Extract the (x, y) coordinate from the center of the cell holding the provided text.  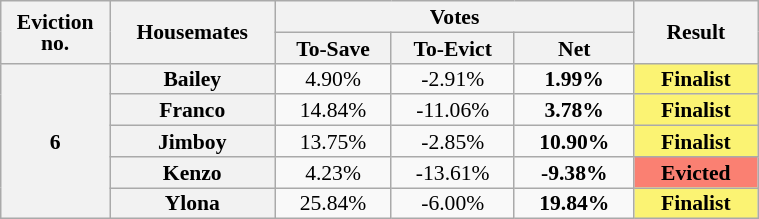
Evicted (696, 172)
To-Save (333, 48)
19.84% (574, 204)
Result (696, 32)
Net (574, 48)
-6.00% (452, 204)
-9.38% (574, 172)
Bailey (192, 78)
4.90% (333, 78)
-2.91% (452, 78)
To-Evict (452, 48)
4.23% (333, 172)
Housemates (192, 32)
14.84% (333, 110)
-2.85% (452, 142)
Jimboy (192, 142)
-11.06% (452, 110)
13.75% (333, 142)
1.99% (574, 78)
6 (56, 141)
Franco (192, 110)
Votes (454, 16)
25.84% (333, 204)
Eviction no. (56, 32)
10.90% (574, 142)
Kenzo (192, 172)
Ylona (192, 204)
3.78% (574, 110)
-13.61% (452, 172)
